Return [x, y] of the center of cell containing provided text 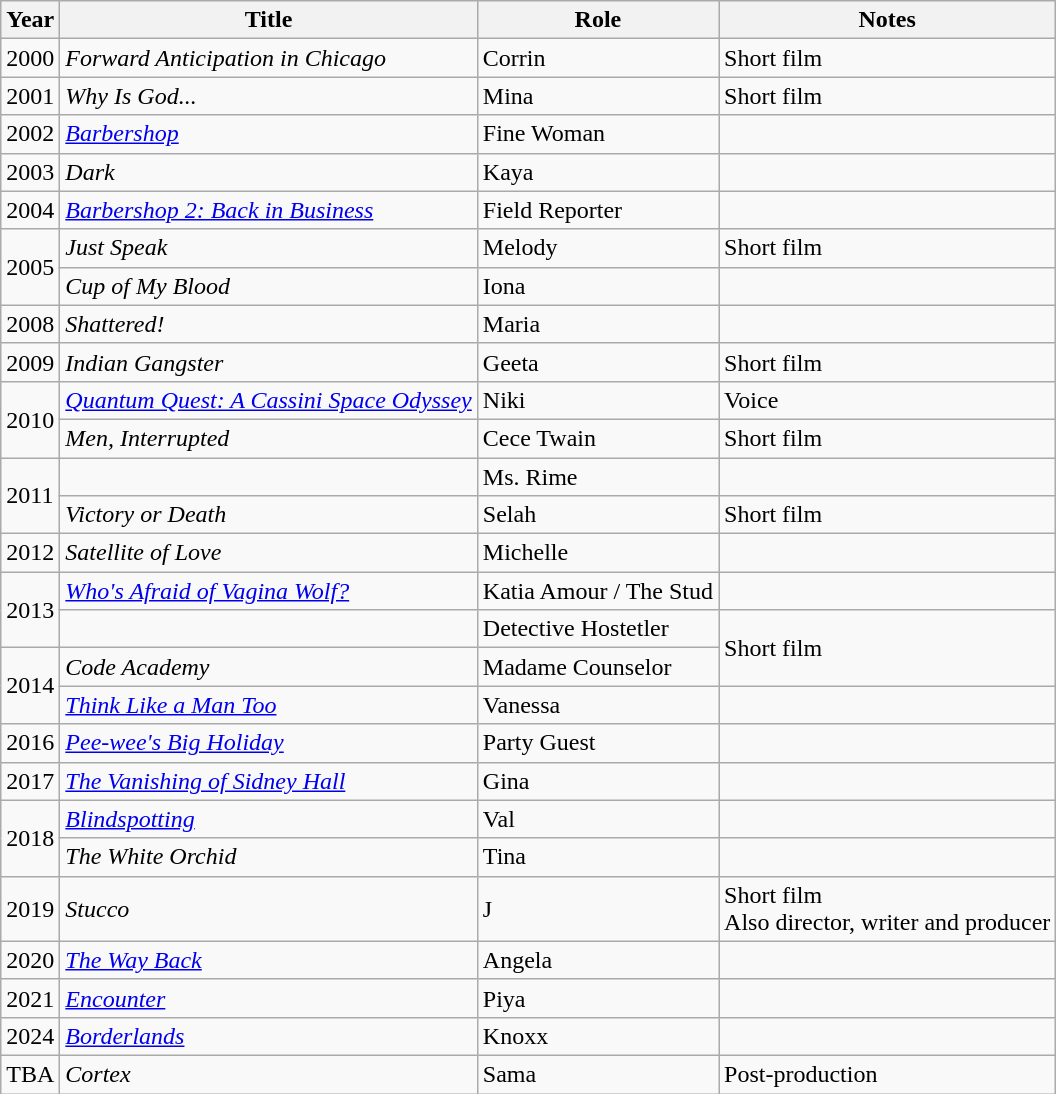
2019 [30, 908]
2011 [30, 496]
Piya [598, 998]
Niki [598, 400]
2017 [30, 781]
Pee-wee's Big Holiday [268, 743]
2001 [30, 96]
Victory or Death [268, 515]
Code Academy [268, 667]
Post-production [888, 1074]
Barbershop 2: Back in Business [268, 210]
Borderlands [268, 1036]
Ms. Rime [598, 477]
Short filmAlso director, writer and producer [888, 908]
The Way Back [268, 960]
The Vanishing of Sidney Hall [268, 781]
Selah [598, 515]
Field Reporter [598, 210]
Year [30, 20]
Gina [598, 781]
Madame Counselor [598, 667]
Tina [598, 857]
Iona [598, 286]
2012 [30, 553]
Stucco [268, 908]
Detective Hostetler [598, 629]
Vanessa [598, 705]
Party Guest [598, 743]
Just Speak [268, 248]
Cup of My Blood [268, 286]
Satellite of Love [268, 553]
2024 [30, 1036]
Maria [598, 324]
2016 [30, 743]
Cortex [268, 1074]
2005 [30, 267]
Role [598, 20]
2002 [30, 134]
Encounter [268, 998]
Angela [598, 960]
Mina [598, 96]
J [598, 908]
Kaya [598, 172]
2018 [30, 838]
2010 [30, 419]
Men, Interrupted [268, 438]
Indian Gangster [268, 362]
2000 [30, 58]
Shattered! [268, 324]
TBA [30, 1074]
Voice [888, 400]
Why Is God... [268, 96]
2014 [30, 686]
Fine Woman [598, 134]
Notes [888, 20]
Forward Anticipation in Chicago [268, 58]
2008 [30, 324]
Barbershop [268, 134]
Val [598, 819]
2009 [30, 362]
Quantum Quest: A Cassini Space Odyssey [268, 400]
The White Orchid [268, 857]
2004 [30, 210]
2013 [30, 610]
2021 [30, 998]
Corrin [598, 58]
Who's Afraid of Vagina Wolf? [268, 591]
Title [268, 20]
Michelle [598, 553]
Think Like a Man Too [268, 705]
Knoxx [598, 1036]
Melody [598, 248]
Cece Twain [598, 438]
Sama [598, 1074]
Geeta [598, 362]
2020 [30, 960]
Blindspotting [268, 819]
Katia Amour / The Stud [598, 591]
Dark [268, 172]
2003 [30, 172]
